Extract the [x, y] coordinate from the center of the cell holding the provided text.  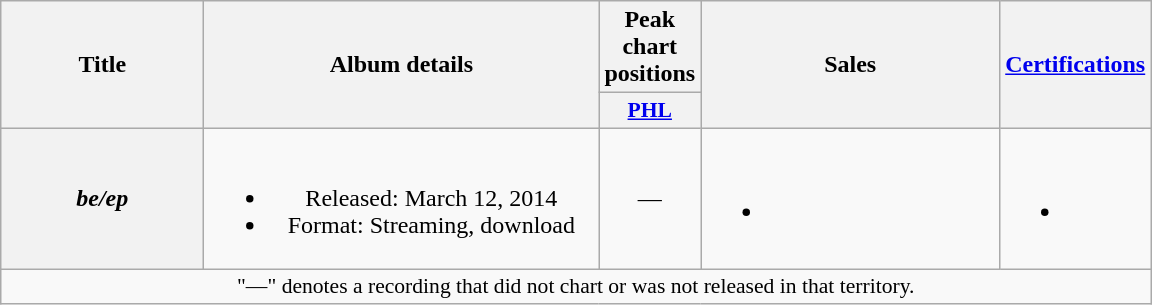
— [650, 198]
Released: March 12, 2014Format: Streaming, download [402, 198]
Certifications [1076, 65]
PHL [650, 111]
Album details [402, 65]
be/ep [102, 198]
Sales [850, 65]
Title [102, 65]
"—" denotes a recording that did not chart or was not released in that territory. [576, 286]
Peak chart positions [650, 47]
